For the text-containing cell, return its midpoint in (X, Y) coordinate format. 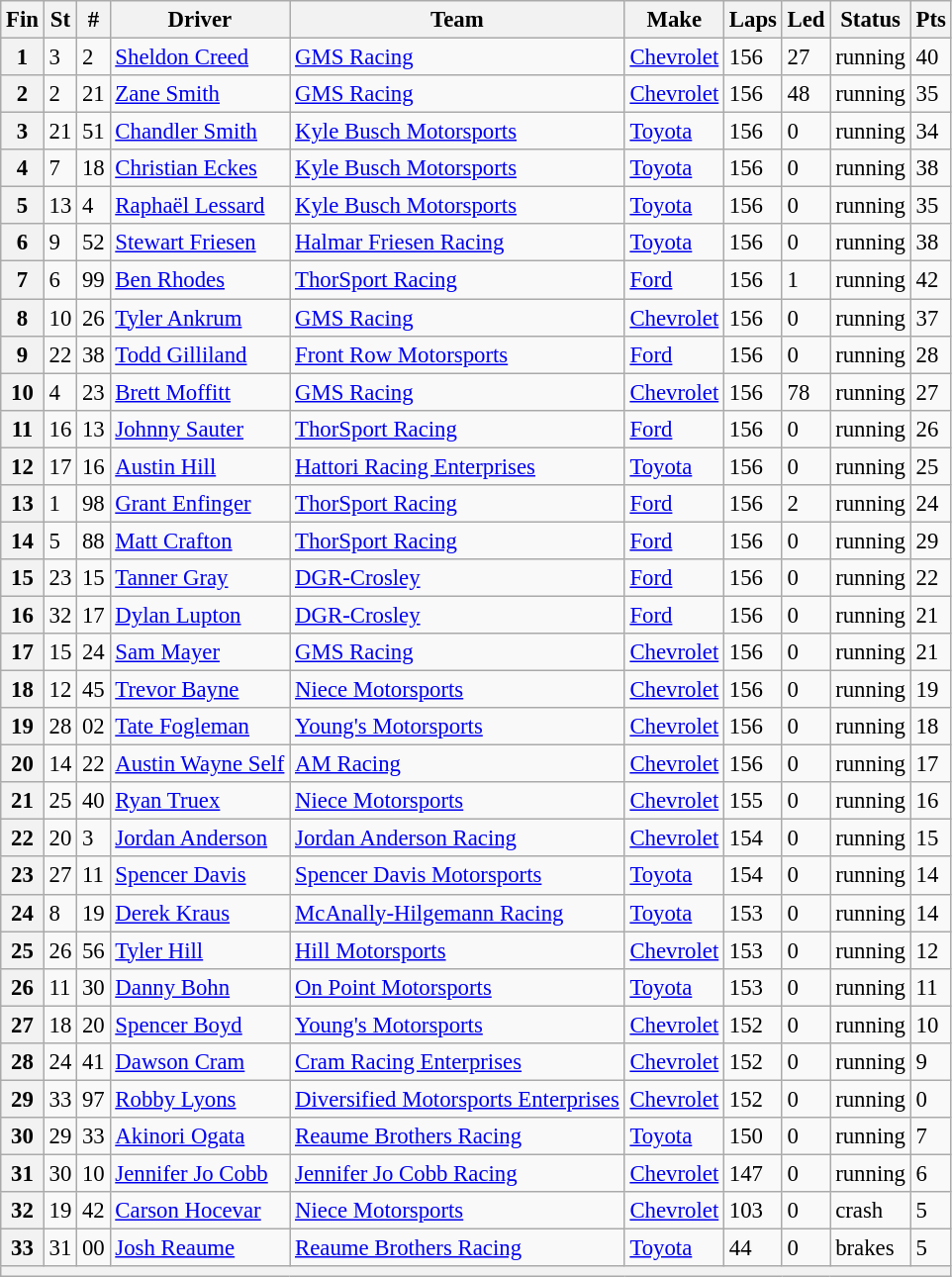
99 (93, 280)
Jordan Anderson (200, 838)
150 (754, 1136)
Carson Hocevar (200, 1211)
Ben Rhodes (200, 280)
Austin Wayne Self (200, 764)
00 (93, 1248)
Sam Mayer (200, 652)
98 (93, 504)
Halmar Friesen Racing (457, 243)
Trevor Bayne (200, 690)
Sheldon Creed (200, 57)
Ryan Truex (200, 801)
52 (93, 243)
McAnally-Hilgemann Racing (457, 913)
56 (93, 950)
Team (457, 20)
Danny Bohn (200, 987)
41 (93, 1062)
Josh Reaume (200, 1248)
78 (806, 392)
# (93, 20)
02 (93, 727)
Spencer Davis Motorsports (457, 876)
Robby Lyons (200, 1099)
Zane Smith (200, 94)
Tanner Gray (200, 578)
Johnny Sauter (200, 429)
155 (754, 801)
44 (754, 1248)
Driver (200, 20)
Tate Fogleman (200, 727)
Dylan Lupton (200, 615)
147 (754, 1173)
Tyler Ankrum (200, 318)
Todd Gilliland (200, 354)
Derek Kraus (200, 913)
Hill Motorsports (457, 950)
Stewart Friesen (200, 243)
Status (871, 20)
AM Racing (457, 764)
On Point Motorsports (457, 987)
Spencer Boyd (200, 1025)
103 (754, 1211)
Dawson Cram (200, 1062)
Jennifer Jo Cobb Racing (457, 1173)
Front Row Motorsports (457, 354)
Brett Moffitt (200, 392)
Austin Hill (200, 466)
51 (93, 132)
Chandler Smith (200, 132)
Cram Racing Enterprises (457, 1062)
45 (93, 690)
88 (93, 540)
Matt Crafton (200, 540)
97 (93, 1099)
Laps (754, 20)
34 (930, 132)
Led (806, 20)
Grant Enfinger (200, 504)
Jordan Anderson Racing (457, 838)
Raphaël Lessard (200, 206)
37 (930, 318)
St (59, 20)
48 (806, 94)
Tyler Hill (200, 950)
Akinori Ogata (200, 1136)
crash (871, 1211)
Pts (930, 20)
Diversified Motorsports Enterprises (457, 1099)
Make (674, 20)
Hattori Racing Enterprises (457, 466)
Jennifer Jo Cobb (200, 1173)
Christian Eckes (200, 168)
brakes (871, 1248)
Fin (23, 20)
Spencer Davis (200, 876)
